Search for the cell housing the specified text and yield its [X, Y] center coordinate. 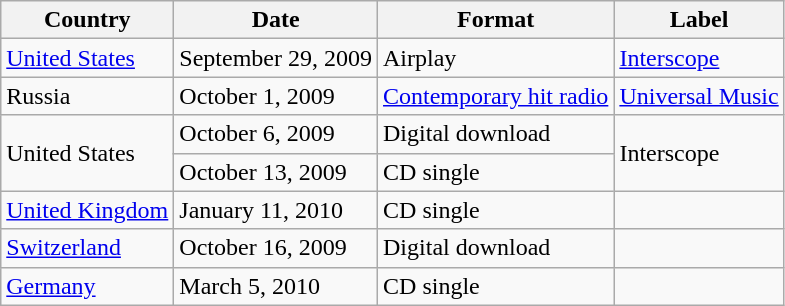
Format [496, 20]
United Kingdom [88, 210]
Contemporary hit radio [496, 96]
October 16, 2009 [276, 248]
Label [699, 20]
September 29, 2009 [276, 58]
Airplay [496, 58]
Switzerland [88, 248]
October 1, 2009 [276, 96]
Country [88, 20]
Date [276, 20]
Germany [88, 286]
January 11, 2010 [276, 210]
October 13, 2009 [276, 172]
Russia [88, 96]
October 6, 2009 [276, 134]
Universal Music [699, 96]
March 5, 2010 [276, 286]
